For the text-containing cell, return its midpoint in [x, y] coordinate format. 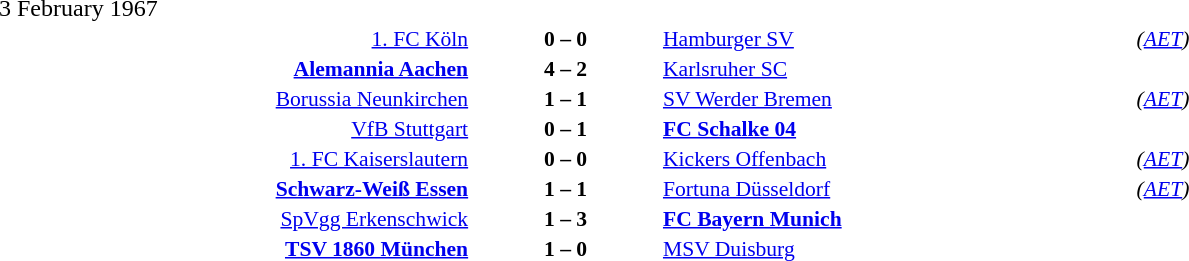
1 – 3 [566, 218]
Fortuna Düsseldorf [897, 188]
0 – 1 [566, 128]
SV Werder Bremen [897, 98]
Hamburger SV [897, 38]
Karlsruher SC [897, 68]
Kickers Offenbach [897, 158]
4 – 2 [566, 68]
FC Bayern Munich [897, 218]
FC Schalke 04 [897, 128]
